Scan for the cell matching the given text and deliver its [x, y] coordinate at center. 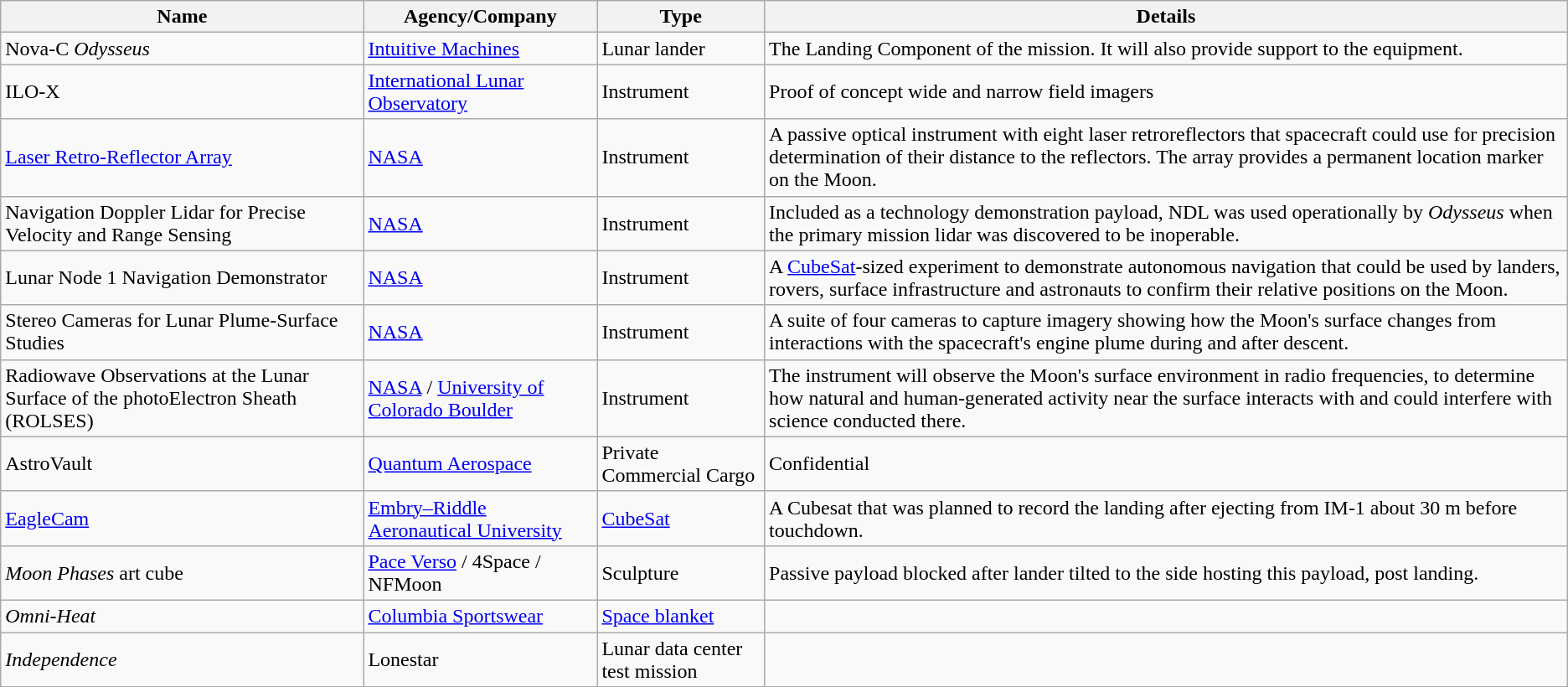
Private Commercial Cargo [681, 464]
Radiowave Observations at the Lunar Surface of the photoElectron Sheath (ROLSES) [183, 398]
Lunar lander [681, 49]
ILO-X [183, 92]
Quantum Aerospace [481, 464]
EagleCam [183, 518]
Laser Retro-Reflector Array [183, 158]
Space blanket [681, 616]
Columbia Sportswear [481, 616]
Lunar Node 1 Navigation Demonstrator [183, 278]
CubeSat [681, 518]
Pace Verso / 4Space / NFMoon [481, 573]
Passive payload blocked after lander tilted to the side hosting this payload, post landing. [1166, 573]
Lonestar [481, 659]
Independence [183, 659]
Intuitive Machines [481, 49]
AstroVault [183, 464]
International Lunar Observatory [481, 92]
Omni-Heat [183, 616]
The Landing Component of the mission. It will also provide support to the equipment. [1166, 49]
Confidential [1166, 464]
NASA / University of Colorado Boulder [481, 398]
Sculpture [681, 573]
Embry–Riddle Aeronautical University [481, 518]
Agency/Company [481, 17]
Lunar data center test mission [681, 659]
A Cubesat that was planned to record the landing after ejecting from IM-1 about 30 m before touchdown. [1166, 518]
Type [681, 17]
Nova-C Odysseus [183, 49]
Details [1166, 17]
Moon Phases art cube [183, 573]
Stereo Cameras for Lunar Plume-Surface Studies [183, 332]
Name [183, 17]
Navigation Doppler Lidar for Precise Velocity and Range Sensing [183, 223]
Proof of concept wide and narrow field imagers [1166, 92]
